Output the [X, Y] coordinate of the center of the cell containing the given text.  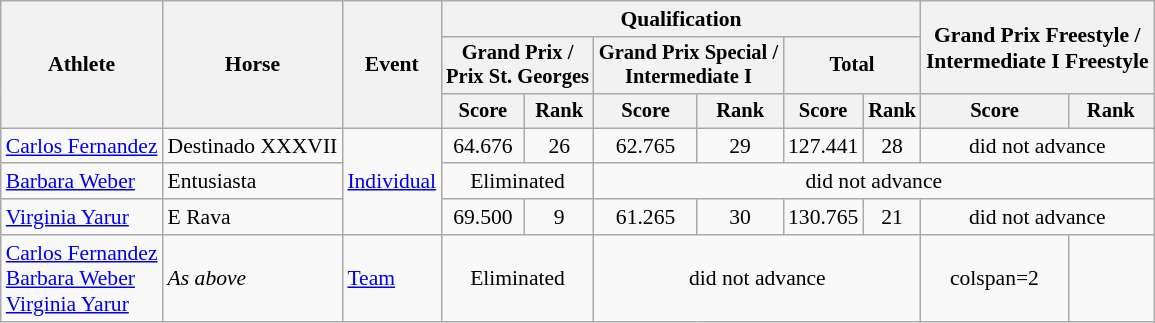
As above [253, 278]
Carlos Fernandez [82, 146]
Virginia Yarur [82, 217]
Destinado XXXVII [253, 146]
Carlos FernandezBarbara WeberVirginia Yarur [82, 278]
130.765 [823, 217]
Horse [253, 64]
21 [892, 217]
69.500 [482, 217]
Grand Prix /Prix St. Georges [518, 66]
Barbara Weber [82, 182]
Total [852, 66]
61.265 [646, 217]
Athlete [82, 64]
29 [740, 146]
30 [740, 217]
62.765 [646, 146]
Qualification [681, 19]
Grand Prix Special /Intermediate I [688, 66]
Individual [392, 182]
9 [560, 217]
Event [392, 64]
28 [892, 146]
Team [392, 278]
E Rava [253, 217]
Entusiasta [253, 182]
127.441 [823, 146]
26 [560, 146]
colspan=2 [994, 278]
64.676 [482, 146]
Grand Prix Freestyle /Intermediate I Freestyle [1038, 48]
